Extract the (x, y) coordinate from the center of the cell holding the provided text.  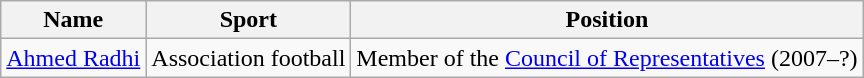
Association football (248, 58)
Ahmed Radhi (74, 58)
Sport (248, 20)
Name (74, 20)
Position (607, 20)
Member of the Council of Representatives (2007–?) (607, 58)
